Locate the cell with the specified text and output its [x, y] center coordinate. 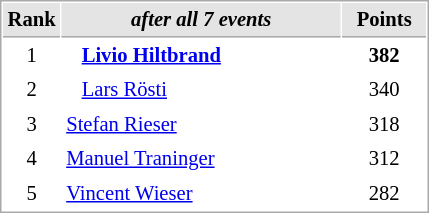
Stefan Rieser [202, 124]
Rank [32, 20]
after all 7 events [202, 20]
Livio Hiltbrand [202, 56]
3 [32, 124]
Lars Rösti [202, 90]
2 [32, 90]
382 [384, 56]
Manuel Traninger [202, 158]
1 [32, 56]
5 [32, 194]
Vincent Wieser [202, 194]
340 [384, 90]
318 [384, 124]
4 [32, 158]
282 [384, 194]
312 [384, 158]
Points [384, 20]
